Extract the (x, y) coordinate from the center of the cell holding the provided text.  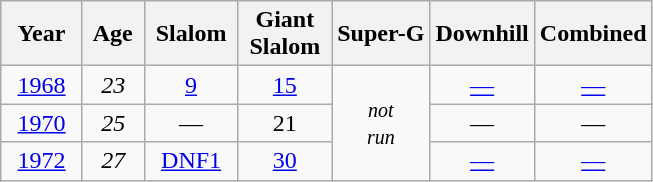
Downhill (482, 34)
Giant Slalom (285, 34)
Age (113, 34)
25 (113, 123)
Year (42, 34)
1970 (42, 123)
1972 (42, 161)
9 (191, 85)
DNF1 (191, 161)
30 (285, 161)
15 (285, 85)
Slalom (191, 34)
27 (113, 161)
1968 (42, 85)
23 (113, 85)
notrun (381, 123)
21 (285, 123)
Combined (593, 34)
Super-G (381, 34)
